Pinpoint the cell where the given text exists, returning its (X, Y) midpoint coordinate. 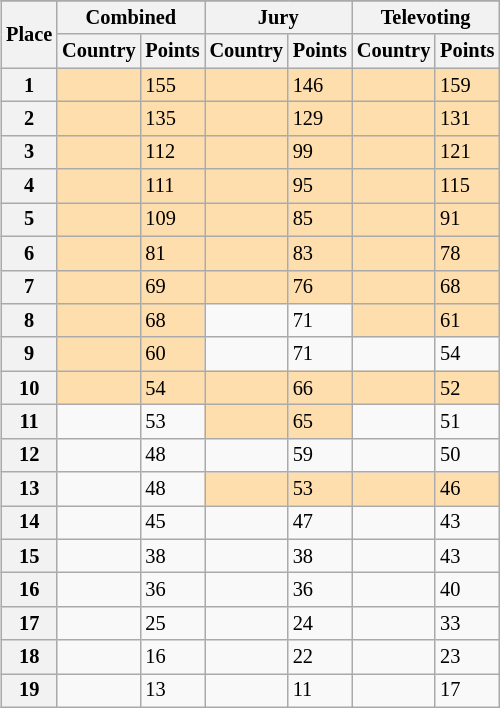
95 (320, 186)
Combined (130, 18)
18 (29, 657)
23 (467, 657)
4 (29, 186)
51 (467, 422)
5 (29, 220)
9 (29, 354)
135 (172, 119)
159 (467, 85)
76 (320, 287)
146 (320, 85)
10 (29, 388)
111 (172, 186)
25 (172, 624)
129 (320, 119)
50 (467, 455)
24 (320, 624)
83 (320, 253)
81 (172, 253)
6 (29, 253)
14 (29, 523)
59 (320, 455)
2 (29, 119)
40 (467, 590)
115 (467, 186)
Jury (278, 18)
61 (467, 321)
109 (172, 220)
46 (467, 489)
7 (29, 287)
47 (320, 523)
131 (467, 119)
155 (172, 85)
19 (29, 691)
33 (467, 624)
65 (320, 422)
85 (320, 220)
12 (29, 455)
52 (467, 388)
112 (172, 152)
22 (320, 657)
78 (467, 253)
8 (29, 321)
91 (467, 220)
1 (29, 85)
15 (29, 556)
3 (29, 152)
Place (29, 34)
69 (172, 287)
66 (320, 388)
121 (467, 152)
45 (172, 523)
Televoting (426, 18)
99 (320, 152)
60 (172, 354)
